Locate the cell with the specified text and output its (x, y) center coordinate. 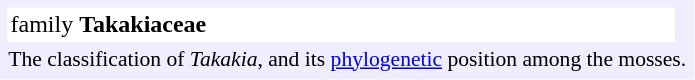
family Takakiaceae (341, 24)
The classification of Takakia, and its phylogenetic position among the mosses. (348, 58)
